Pinpoint the cell where the given text exists, returning its (x, y) midpoint coordinate. 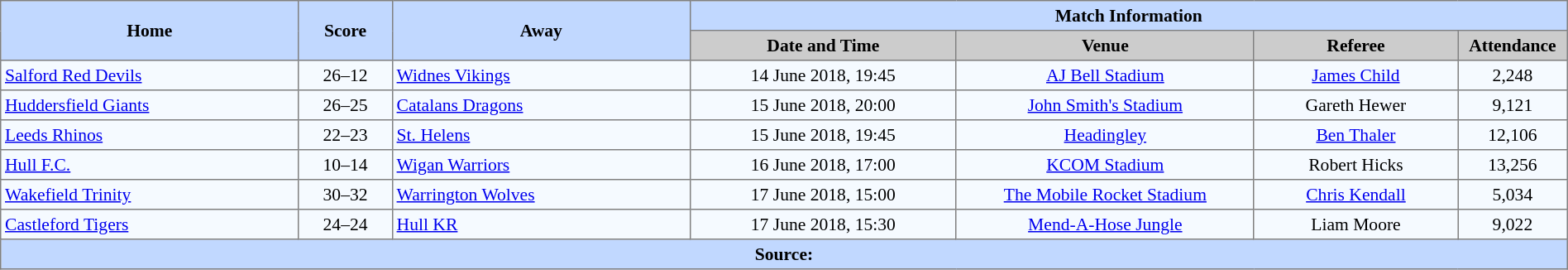
Leeds Rhinos (150, 135)
Salford Red Devils (150, 75)
Gareth Hewer (1355, 105)
Home (150, 31)
John Smith's Stadium (1105, 105)
26–25 (346, 105)
The Mobile Rocket Stadium (1105, 195)
Huddersfield Giants (150, 105)
Attendance (1513, 46)
Wigan Warriors (541, 165)
Score (346, 31)
Warrington Wolves (541, 195)
Ben Thaler (1355, 135)
Widnes Vikings (541, 75)
Match Information (1128, 16)
16 June 2018, 17:00 (823, 165)
Wakefield Trinity (150, 195)
Chris Kendall (1355, 195)
Away (541, 31)
Mend-A-Hose Jungle (1105, 224)
KCOM Stadium (1105, 165)
Venue (1105, 46)
5,034 (1513, 195)
30–32 (346, 195)
Hull KR (541, 224)
9,022 (1513, 224)
22–23 (346, 135)
12,106 (1513, 135)
9,121 (1513, 105)
Source: (784, 254)
14 June 2018, 19:45 (823, 75)
AJ Bell Stadium (1105, 75)
26–12 (346, 75)
Catalans Dragons (541, 105)
Headingley (1105, 135)
Robert Hicks (1355, 165)
17 June 2018, 15:00 (823, 195)
17 June 2018, 15:30 (823, 224)
St. Helens (541, 135)
Liam Moore (1355, 224)
James Child (1355, 75)
2,248 (1513, 75)
Castleford Tigers (150, 224)
Date and Time (823, 46)
15 June 2018, 19:45 (823, 135)
10–14 (346, 165)
13,256 (1513, 165)
Referee (1355, 46)
15 June 2018, 20:00 (823, 105)
24–24 (346, 224)
Hull F.C. (150, 165)
